From the cell containing the given text, extract its center point as [X, Y] coordinate. 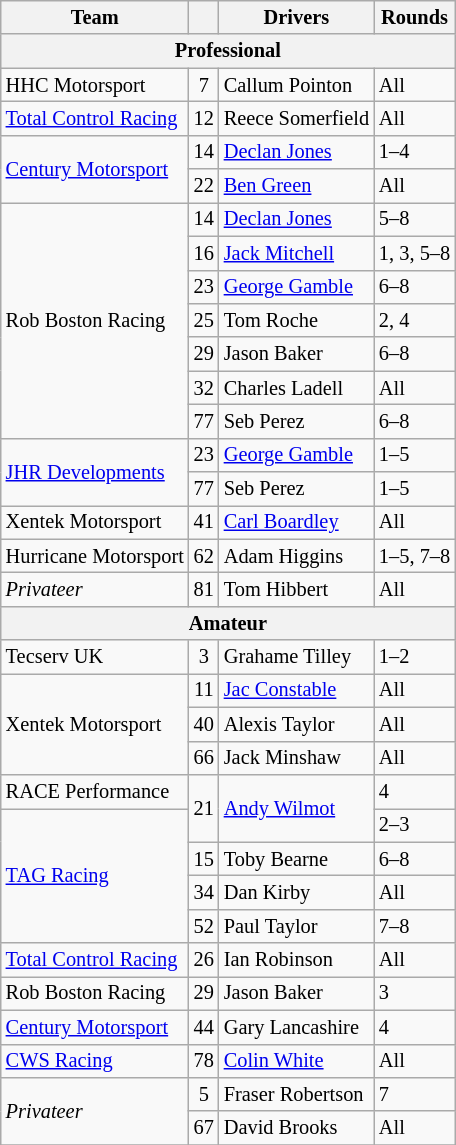
Tom Roche [296, 320]
Tom Hibbert [296, 589]
Ben Green [296, 186]
Rounds [414, 17]
15 [204, 859]
Adam Higgins [296, 556]
Tecserv UK [95, 657]
Alexis Taylor [296, 724]
HHC Motorsport [95, 85]
Charles Ladell [296, 388]
11 [204, 690]
Ian Robinson [296, 960]
David Brooks [296, 1128]
41 [204, 522]
JHR Developments [95, 472]
Toby Bearne [296, 859]
44 [204, 1027]
Hurricane Motorsport [95, 556]
Drivers [296, 17]
21 [204, 808]
Dan Kirby [296, 892]
CWS Racing [95, 1061]
Paul Taylor [296, 926]
Fraser Robertson [296, 1094]
TAG Racing [95, 876]
2–3 [414, 825]
52 [204, 926]
81 [204, 589]
26 [204, 960]
1, 3, 5–8 [414, 253]
Carl Boardley [296, 522]
5 [204, 1094]
Gary Lancashire [296, 1027]
Jack Minshaw [296, 758]
32 [204, 388]
Team [95, 17]
Reece Somerfield [296, 118]
Amateur [228, 623]
Grahame Tilley [296, 657]
25 [204, 320]
67 [204, 1128]
Colin White [296, 1061]
40 [204, 724]
12 [204, 118]
Jac Constable [296, 690]
RACE Performance [95, 791]
22 [204, 186]
1–2 [414, 657]
78 [204, 1061]
Jack Mitchell [296, 253]
7–8 [414, 926]
2, 4 [414, 320]
Andy Wilmot [296, 808]
1–5, 7–8 [414, 556]
Callum Pointon [296, 85]
66 [204, 758]
16 [204, 253]
5–8 [414, 219]
1–4 [414, 152]
62 [204, 556]
Professional [228, 51]
34 [204, 892]
